Pinpoint the cell where the given text exists, returning its (x, y) midpoint coordinate. 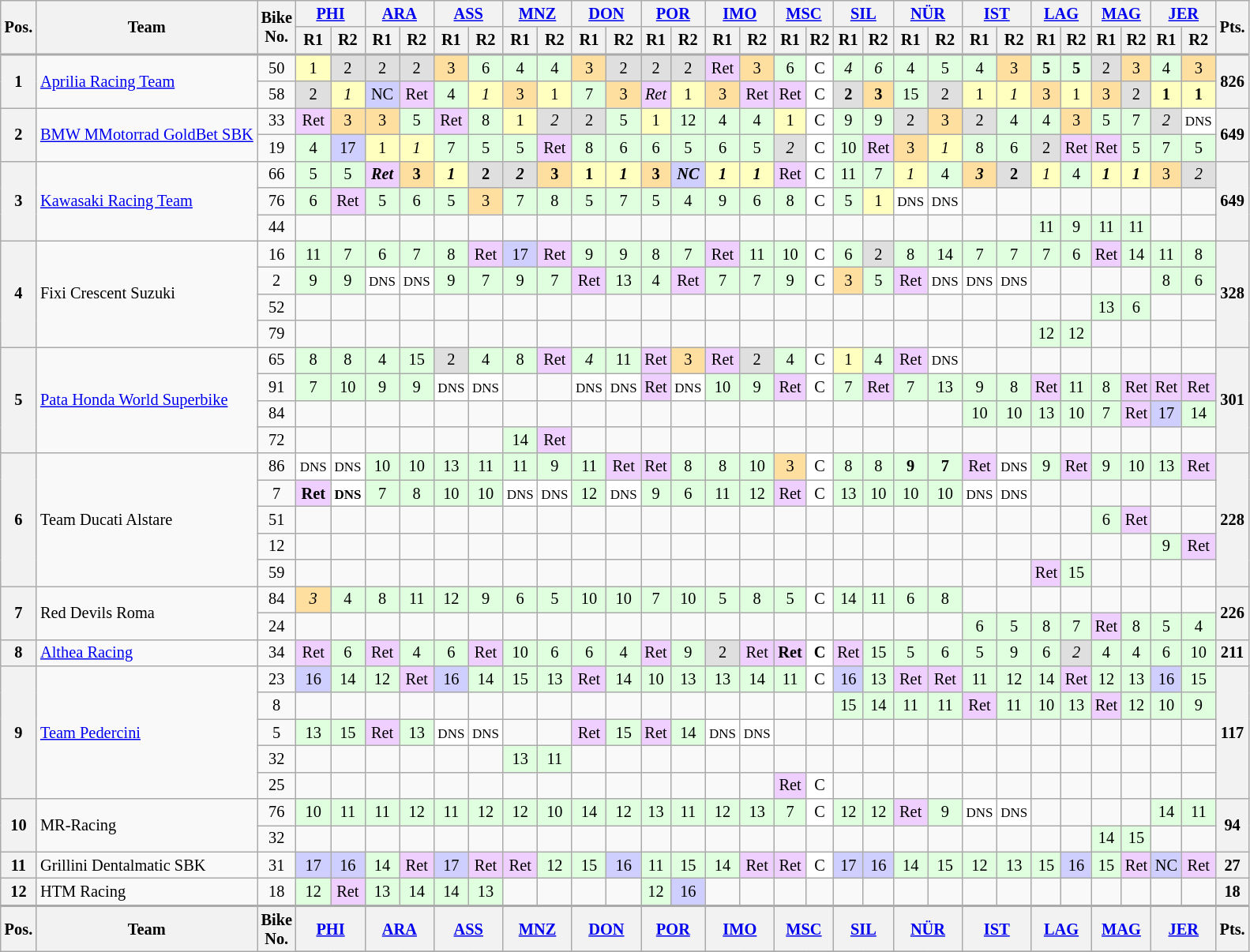
51 (276, 519)
226 (1233, 613)
79 (276, 334)
59 (276, 573)
Fixi Crescent Suzuki (147, 294)
228 (1233, 519)
HTM Racing (147, 891)
MR-Racing (147, 826)
25 (276, 785)
301 (1233, 399)
50 (276, 67)
44 (276, 227)
27 (1233, 865)
Team Pedercini (147, 732)
65 (276, 360)
Althea Racing (147, 653)
328 (1233, 294)
Team Ducati Alstare (147, 519)
Kawasaki Racing Team (147, 201)
Aprilia Racing Team (147, 81)
33 (276, 121)
BMW MMotorrad GoldBet SBK (147, 134)
117 (1233, 732)
19 (276, 148)
52 (276, 307)
24 (276, 626)
58 (276, 95)
34 (276, 653)
31 (276, 865)
23 (276, 679)
72 (276, 440)
Red Devils Roma (147, 613)
86 (276, 467)
94 (1233, 826)
826 (1233, 81)
211 (1233, 653)
Grillini Dentalmatic SBK (147, 865)
91 (276, 387)
Pata Honda World Superbike (147, 399)
66 (276, 174)
